Pinpoint the cell where the given text exists, returning its [x, y] midpoint coordinate. 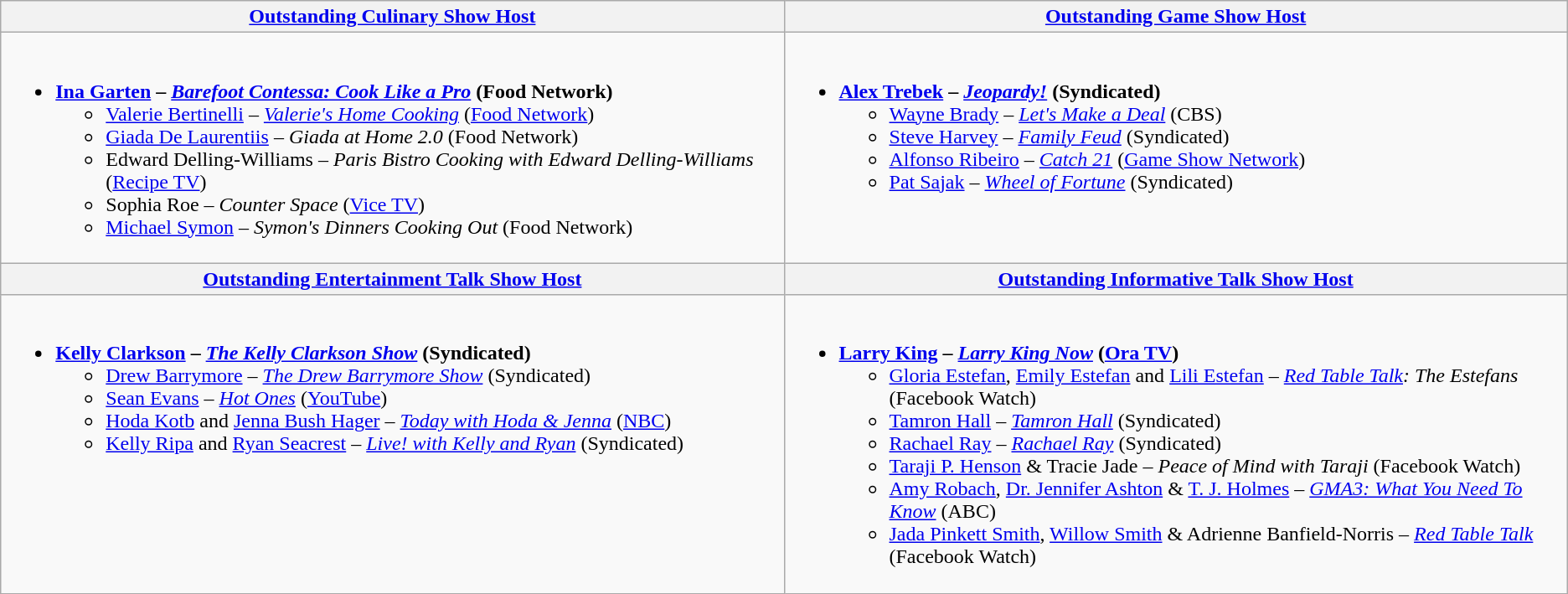
Outstanding Game Show Host [1176, 17]
Outstanding Informative Talk Show Host [1176, 279]
Outstanding Entertainment Talk Show Host [392, 279]
Outstanding Culinary Show Host [392, 17]
